Determine the (x, y) coordinate at the center of the cell enclosing the given text.  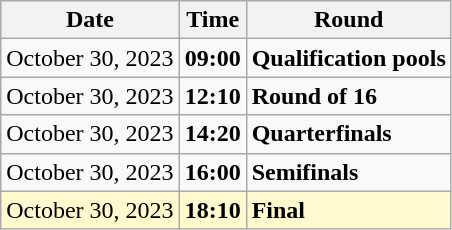
16:00 (212, 172)
Round (348, 20)
Semifinals (348, 172)
Final (348, 210)
09:00 (212, 58)
Date (90, 20)
Quarterfinals (348, 134)
Time (212, 20)
Round of 16 (348, 96)
Qualification pools (348, 58)
12:10 (212, 96)
14:20 (212, 134)
18:10 (212, 210)
